Output the [X, Y] coordinate of the center of the cell containing the given text.  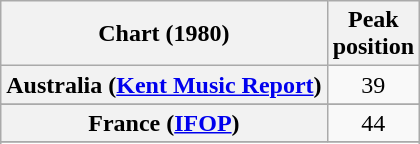
39 [373, 85]
44 [373, 123]
Australia (Kent Music Report) [164, 85]
Peakposition [373, 34]
France (IFOP) [164, 123]
Chart (1980) [164, 34]
